Search for the cell housing the specified text and yield its (X, Y) center coordinate. 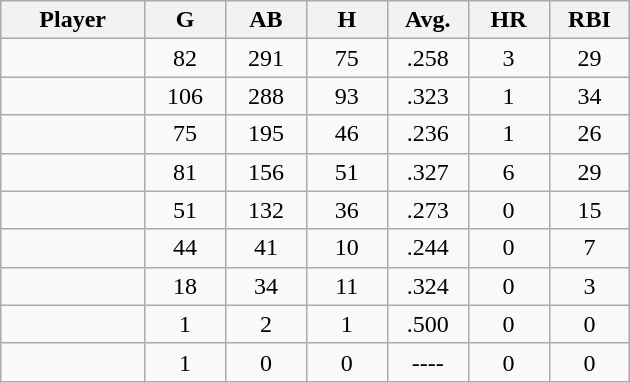
Avg. (428, 20)
93 (346, 96)
.258 (428, 58)
6 (508, 172)
44 (186, 248)
.244 (428, 248)
G (186, 20)
156 (266, 172)
---- (428, 362)
46 (346, 134)
.273 (428, 210)
41 (266, 248)
15 (590, 210)
26 (590, 134)
106 (186, 96)
H (346, 20)
195 (266, 134)
288 (266, 96)
82 (186, 58)
HR (508, 20)
.323 (428, 96)
2 (266, 324)
7 (590, 248)
291 (266, 58)
18 (186, 286)
.324 (428, 286)
11 (346, 286)
.327 (428, 172)
.236 (428, 134)
132 (266, 210)
.500 (428, 324)
81 (186, 172)
10 (346, 248)
36 (346, 210)
Player (73, 20)
RBI (590, 20)
AB (266, 20)
